Return the [x, y] coordinate for the center point of the cell that contains the specified text.  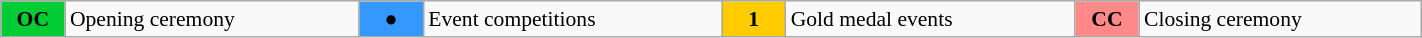
Opening ceremony [212, 19]
Event competitions [572, 19]
Gold medal events [930, 19]
● [391, 19]
1 [754, 19]
CC [1107, 19]
Closing ceremony [1280, 19]
OC [33, 19]
